From the cell containing the given text, extract its center point as [X, Y] coordinate. 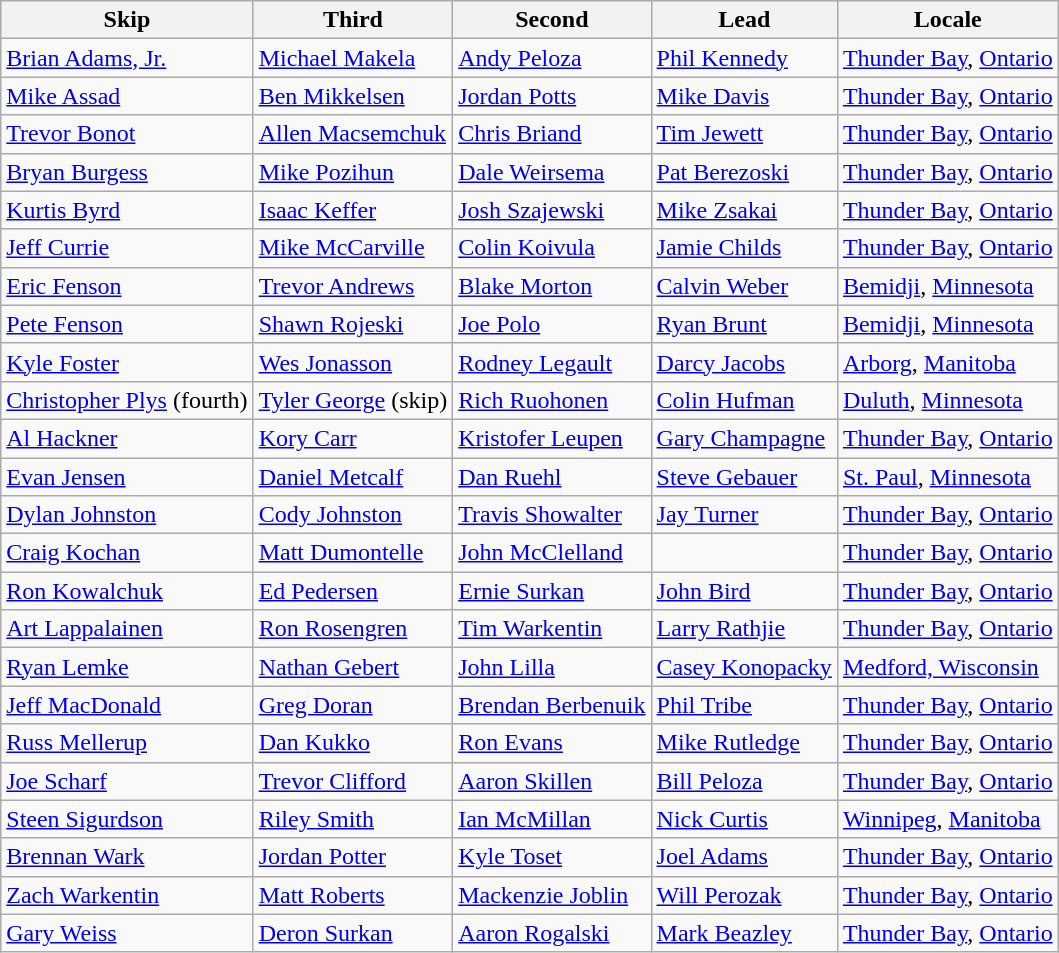
Kory Carr [353, 438]
Greg Doran [353, 705]
Colin Koivula [552, 248]
Trevor Clifford [353, 781]
Colin Hufman [744, 400]
Ron Rosengren [353, 629]
Larry Rathjie [744, 629]
Isaac Keffer [353, 210]
Brennan Wark [127, 857]
Gary Champagne [744, 438]
Mike Rutledge [744, 743]
Ian McMillan [552, 819]
Mike Pozihun [353, 172]
Mackenzie Joblin [552, 895]
Jeff MacDonald [127, 705]
John Lilla [552, 667]
Phil Kennedy [744, 58]
Nick Curtis [744, 819]
Brian Adams, Jr. [127, 58]
Tim Jewett [744, 134]
Tyler George (skip) [353, 400]
Will Perozak [744, 895]
Jay Turner [744, 515]
Michael Makela [353, 58]
Mark Beazley [744, 933]
Rodney Legault [552, 362]
Mike McCarville [353, 248]
Shawn Rojeski [353, 324]
Russ Mellerup [127, 743]
Bill Peloza [744, 781]
Brendan Berbenuik [552, 705]
Jamie Childs [744, 248]
Tim Warkentin [552, 629]
Nathan Gebert [353, 667]
Ron Kowalchuk [127, 591]
Josh Szajewski [552, 210]
Mike Assad [127, 96]
Daniel Metcalf [353, 477]
Steve Gebauer [744, 477]
Jeff Currie [127, 248]
Joe Polo [552, 324]
Darcy Jacobs [744, 362]
Ryan Lemke [127, 667]
Evan Jensen [127, 477]
Craig Kochan [127, 553]
St. Paul, Minnesota [948, 477]
Aaron Rogalski [552, 933]
Ben Mikkelsen [353, 96]
Gary Weiss [127, 933]
Second [552, 20]
Trevor Andrews [353, 286]
Kyle Toset [552, 857]
Mike Davis [744, 96]
Skip [127, 20]
Kristofer Leupen [552, 438]
Allen Macsemchuk [353, 134]
Bryan Burgess [127, 172]
Ernie Surkan [552, 591]
Casey Konopacky [744, 667]
Eric Fenson [127, 286]
Christopher Plys (fourth) [127, 400]
John Bird [744, 591]
Jordan Potts [552, 96]
Cody Johnston [353, 515]
Zach Warkentin [127, 895]
Rich Ruohonen [552, 400]
Aaron Skillen [552, 781]
Ryan Brunt [744, 324]
Travis Showalter [552, 515]
Kyle Foster [127, 362]
Joe Scharf [127, 781]
Third [353, 20]
Pat Berezoski [744, 172]
Winnipeg, Manitoba [948, 819]
Ed Pedersen [353, 591]
Lead [744, 20]
Al Hackner [127, 438]
Chris Briand [552, 134]
Locale [948, 20]
Phil Tribe [744, 705]
John McClelland [552, 553]
Dan Ruehl [552, 477]
Ron Evans [552, 743]
Matt Dumontelle [353, 553]
Andy Peloza [552, 58]
Art Lappalainen [127, 629]
Wes Jonasson [353, 362]
Jordan Potter [353, 857]
Calvin Weber [744, 286]
Blake Morton [552, 286]
Dale Weirsema [552, 172]
Kurtis Byrd [127, 210]
Steen Sigurdson [127, 819]
Trevor Bonot [127, 134]
Deron Surkan [353, 933]
Dylan Johnston [127, 515]
Dan Kukko [353, 743]
Medford, Wisconsin [948, 667]
Mike Zsakai [744, 210]
Joel Adams [744, 857]
Duluth, Minnesota [948, 400]
Arborg, Manitoba [948, 362]
Pete Fenson [127, 324]
Matt Roberts [353, 895]
Riley Smith [353, 819]
